Locate the cell with the specified text and output its [x, y] center coordinate. 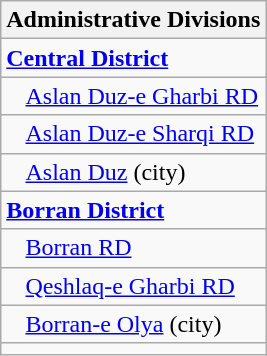
Aslan Duz-e Gharbi RD [134, 96]
Administrative Divisions [134, 20]
Borran-e Olya (city) [134, 324]
Aslan Duz-e Sharqi RD [134, 134]
Borran RD [134, 248]
Borran District [134, 210]
Qeshlaq-e Gharbi RD [134, 286]
Central District [134, 58]
Aslan Duz (city) [134, 172]
